For the text-containing cell, return its midpoint in [X, Y] coordinate format. 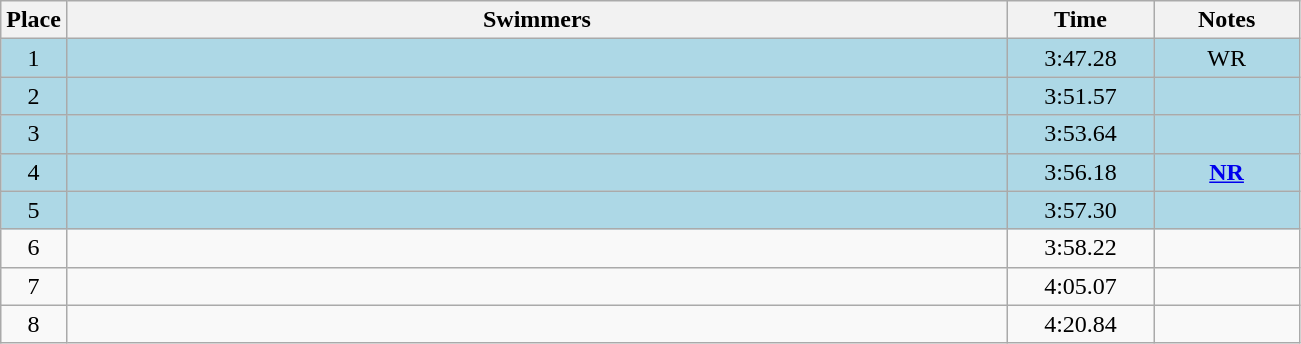
6 [34, 248]
8 [34, 324]
NR [1227, 172]
Place [34, 20]
4:05.07 [1081, 286]
4 [34, 172]
1 [34, 58]
WR [1227, 58]
3:47.28 [1081, 58]
3:57.30 [1081, 210]
3:56.18 [1081, 172]
3 [34, 134]
3:58.22 [1081, 248]
Notes [1227, 20]
3:53.64 [1081, 134]
7 [34, 286]
5 [34, 210]
Swimmers [536, 20]
2 [34, 96]
4:20.84 [1081, 324]
3:51.57 [1081, 96]
Time [1081, 20]
